Extract the [x, y] coordinate from the center of the cell holding the provided text.  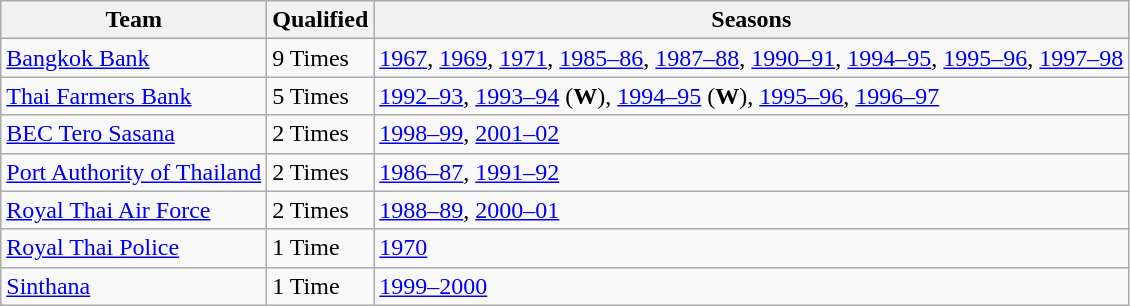
BEC Tero Sasana [134, 134]
Seasons [752, 20]
9 Times [320, 58]
1988–89, 2000–01 [752, 210]
1986–87, 1991–92 [752, 172]
1967, 1969, 1971, 1985–86, 1987–88, 1990–91, 1994–95, 1995–96, 1997–98 [752, 58]
Bangkok Bank [134, 58]
Sinthana [134, 286]
1992–93, 1993–94 (W), 1994–95 (W), 1995–96, 1996–97 [752, 96]
Royal Thai Air Force [134, 210]
1970 [752, 248]
1998–99, 2001–02 [752, 134]
Port Authority of Thailand [134, 172]
1999–2000 [752, 286]
Qualified [320, 20]
5 Times [320, 96]
Royal Thai Police [134, 248]
Thai Farmers Bank [134, 96]
Team [134, 20]
